Return (X, Y) of the center of cell containing provided text 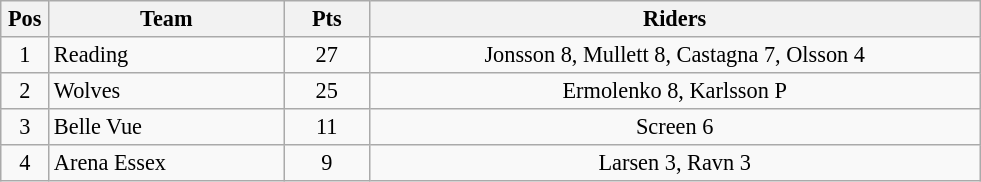
3 (25, 126)
Belle Vue (166, 126)
Arena Essex (166, 162)
Reading (166, 55)
11 (326, 126)
Pts (326, 19)
4 (25, 162)
Ermolenko 8, Karlsson P (674, 90)
9 (326, 162)
Screen 6 (674, 126)
Jonsson 8, Mullett 8, Castagna 7, Olsson 4 (674, 55)
Pos (25, 19)
2 (25, 90)
Team (166, 19)
Wolves (166, 90)
25 (326, 90)
27 (326, 55)
Larsen 3, Ravn 3 (674, 162)
1 (25, 55)
Riders (674, 19)
